Output the (X, Y) coordinate of the center of the cell containing the given text.  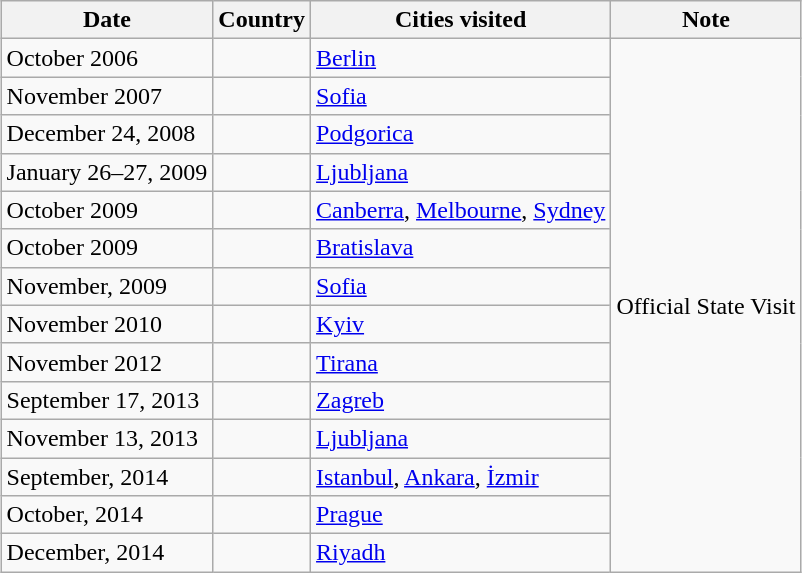
Prague (461, 515)
Zagreb (461, 400)
September 17, 2013 (107, 400)
Date (107, 20)
Note (706, 20)
Riyadh (461, 553)
Istanbul, Ankara, İzmir (461, 477)
January 26–27, 2009 (107, 172)
November, 2009 (107, 286)
December 24, 2008 (107, 134)
October 2006 (107, 58)
November 13, 2013 (107, 438)
Bratislava (461, 248)
Country (262, 20)
Canberra, Melbourne, Sydney (461, 210)
Podgorica (461, 134)
Cities visited (461, 20)
Tirana (461, 362)
Official State Visit (706, 306)
Berlin (461, 58)
October, 2014 (107, 515)
November 2007 (107, 96)
Kyiv (461, 324)
November 2012 (107, 362)
September, 2014 (107, 477)
November 2010 (107, 324)
December, 2014 (107, 553)
